Detect which cell encompasses the target text, then output its (x, y) center coordinate. 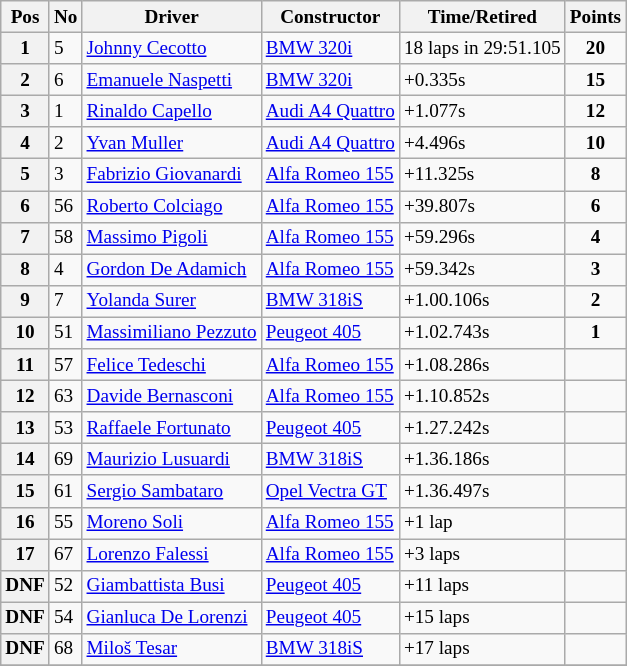
Gordon De Adamich (172, 270)
14 (26, 460)
55 (66, 523)
67 (66, 554)
Moreno Soli (172, 523)
Felice Tedeschi (172, 365)
+1.08.286s (482, 365)
Pos (26, 17)
18 laps in 29:51.105 (482, 48)
+11.325s (482, 175)
Fabrizio Giovanardi (172, 175)
17 (26, 554)
+0.335s (482, 80)
51 (66, 333)
+1.36.497s (482, 491)
+15 laps (482, 618)
Time/Retired (482, 17)
+1 lap (482, 523)
+11 laps (482, 586)
+1.00.106s (482, 301)
+3 laps (482, 554)
Miloš Tesar (172, 649)
13 (26, 428)
Massimiliano Pezzuto (172, 333)
+59.342s (482, 270)
+1.077s (482, 111)
Constructor (330, 17)
68 (66, 649)
Maurizio Lusuardi (172, 460)
52 (66, 586)
Lorenzo Falessi (172, 554)
20 (595, 48)
+4.496s (482, 143)
Opel Vectra GT (330, 491)
9 (26, 301)
Gianluca De Lorenzi (172, 618)
Roberto Colciago (172, 206)
+1.27.242s (482, 428)
Rinaldo Capello (172, 111)
57 (66, 365)
Giambattista Busi (172, 586)
+1.10.852s (482, 396)
Emanuele Naspetti (172, 80)
+59.296s (482, 238)
63 (66, 396)
Raffaele Fortunato (172, 428)
+1.02.743s (482, 333)
Points (595, 17)
56 (66, 206)
+1.36.186s (482, 460)
Davide Bernasconi (172, 396)
16 (26, 523)
69 (66, 460)
61 (66, 491)
Massimo Pigoli (172, 238)
Sergio Sambataro (172, 491)
53 (66, 428)
+39.807s (482, 206)
11 (26, 365)
58 (66, 238)
No (66, 17)
Driver (172, 17)
Johnny Cecotto (172, 48)
54 (66, 618)
Yvan Muller (172, 143)
Yolanda Surer (172, 301)
+17 laps (482, 649)
